Capture the cell that displays the provided text and extract its (x, y) central coordinate. 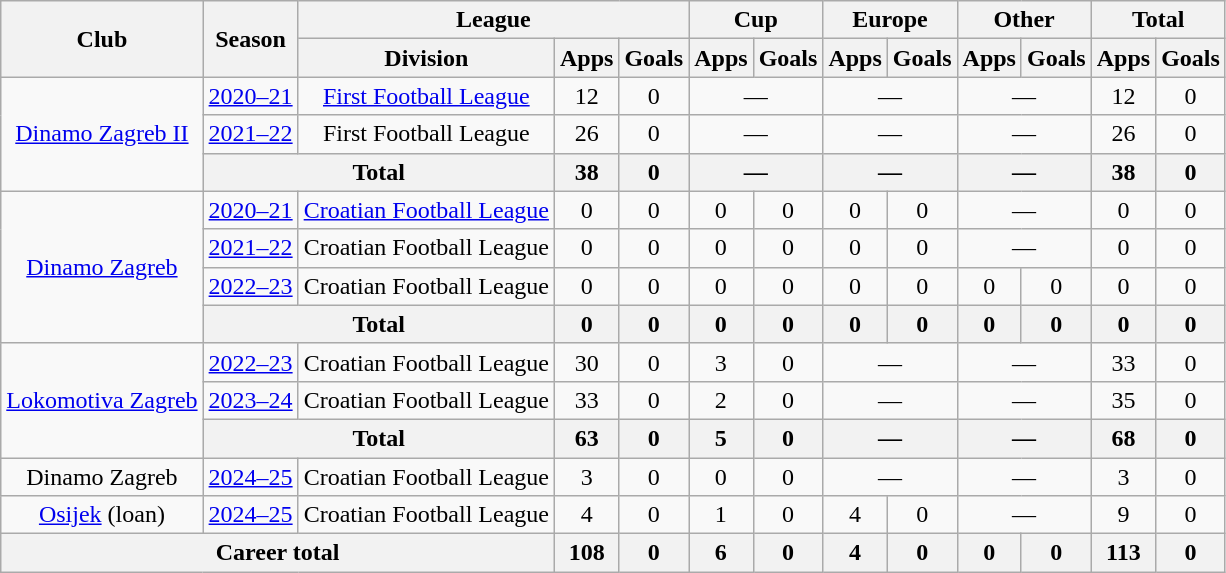
2 (721, 400)
30 (586, 362)
Lokomotiva Zagreb (102, 400)
68 (1123, 438)
Season (250, 39)
Dinamo Zagreb II (102, 134)
108 (586, 553)
113 (1123, 553)
1 (721, 515)
Europe (890, 20)
35 (1123, 400)
League (494, 20)
63 (586, 438)
Division (426, 58)
Club (102, 39)
5 (721, 438)
Cup (756, 20)
Career total (278, 553)
6 (721, 553)
9 (1123, 515)
2023–24 (250, 400)
Osijek (loan) (102, 515)
Other (1024, 20)
